Capture the cell that displays the provided text and extract its (X, Y) central coordinate. 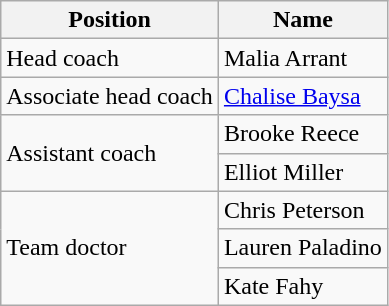
Name (302, 20)
Position (110, 20)
Chris Peterson (302, 210)
Lauren Paladino (302, 248)
Malia Arrant (302, 58)
Brooke Reece (302, 134)
Team doctor (110, 248)
Assistant coach (110, 153)
Elliot Miller (302, 172)
Chalise Baysa (302, 96)
Head coach (110, 58)
Kate Fahy (302, 286)
Associate head coach (110, 96)
